Extract the (X, Y) coordinate from the center of the cell holding the provided text.  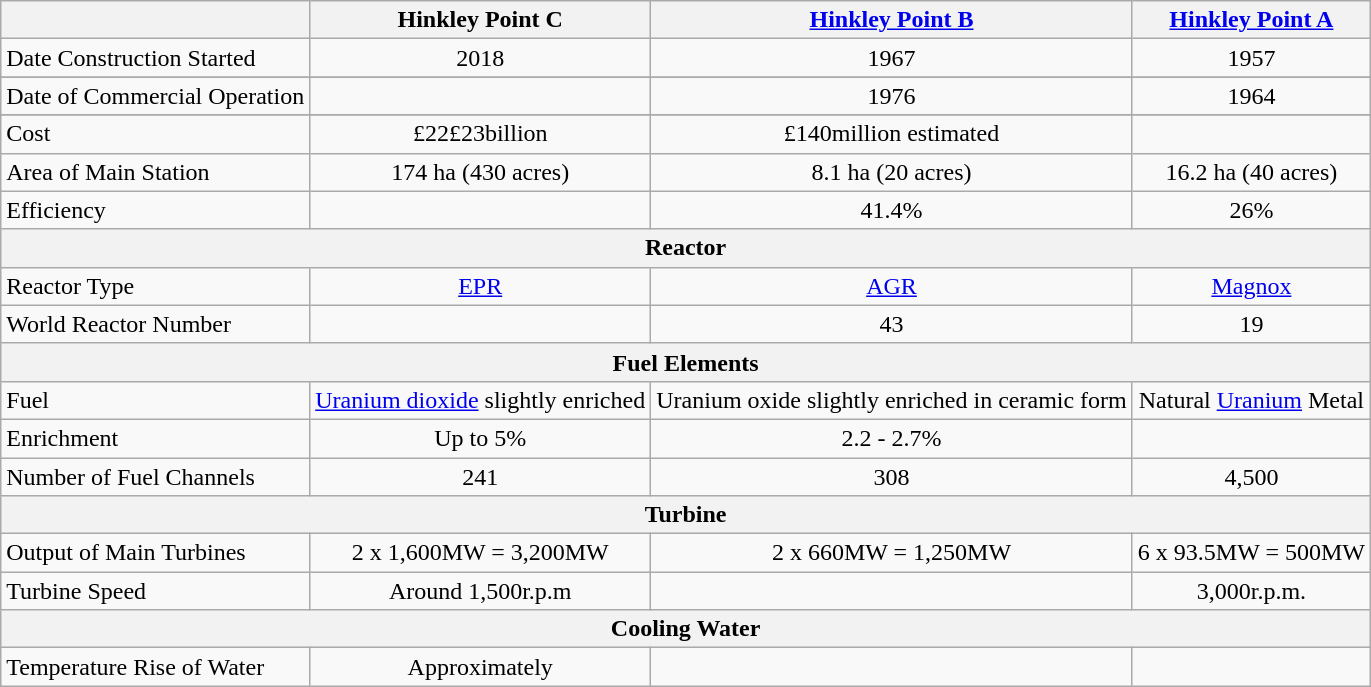
£140million estimated (892, 134)
4,500 (1251, 477)
Reactor (686, 248)
241 (480, 477)
Date Construction Started (156, 58)
1976 (892, 96)
Uranium dioxide slightly enriched (480, 400)
308 (892, 477)
19 (1251, 324)
EPR (480, 286)
Fuel (156, 400)
Date of Commercial Operation (156, 96)
1967 (892, 58)
Cooling Water (686, 629)
16.2 ha (40 acres) (1251, 172)
Reactor Type (156, 286)
1957 (1251, 58)
World Reactor Number (156, 324)
Hinkley Point C (480, 20)
Magnox (1251, 286)
Uranium oxide slightly enriched in ceramic form (892, 400)
43 (892, 324)
Natural Uranium Metal (1251, 400)
2.2 - 2.7% (892, 438)
Cost (156, 134)
£22£23billion (480, 134)
Around 1,500r.p.m (480, 591)
6 x 93.5MW = 500MW (1251, 553)
8.1 ha (20 acres) (892, 172)
Turbine Speed (156, 591)
Number of Fuel Channels (156, 477)
AGR (892, 286)
Approximately (480, 667)
26% (1251, 210)
Fuel Elements (686, 362)
Temperature Rise of Water (156, 667)
Efficiency (156, 210)
41.4% (892, 210)
Turbine (686, 515)
Hinkley Point A (1251, 20)
Area of Main Station (156, 172)
3,000r.p.m. (1251, 591)
2 x 660MW = 1,250MW (892, 553)
Enrichment (156, 438)
Up to 5% (480, 438)
Output of Main Turbines (156, 553)
Hinkley Point B (892, 20)
1964 (1251, 96)
2018 (480, 58)
174 ha (430 acres) (480, 172)
2 x 1,600MW = 3,200MW (480, 553)
